From the cell containing the given text, extract its center point as [x, y] coordinate. 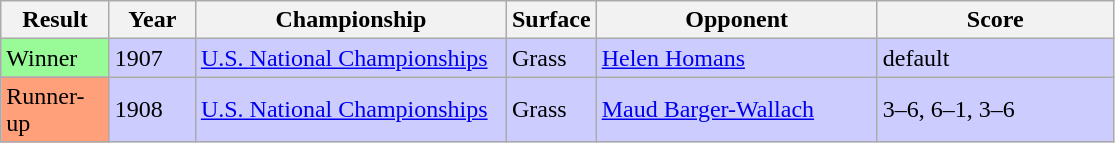
Opponent [736, 20]
default [995, 58]
Surface [551, 20]
Winner [56, 58]
Championship [350, 20]
Result [56, 20]
3–6, 6–1, 3–6 [995, 110]
Score [995, 20]
Year [152, 20]
Maud Barger-Wallach [736, 110]
1908 [152, 110]
1907 [152, 58]
Helen Homans [736, 58]
Runner-up [56, 110]
